Determine the (x, y) coordinate at the center of the cell enclosing the given text.  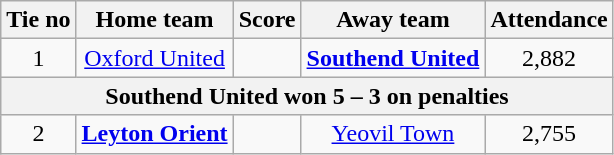
2,882 (549, 58)
2 (38, 134)
Southend United won 5 – 3 on penalties (307, 96)
Tie no (38, 20)
1 (38, 58)
Leyton Orient (154, 134)
Attendance (549, 20)
Southend United (393, 58)
2,755 (549, 134)
Yeovil Town (393, 134)
Oxford United (154, 58)
Score (267, 20)
Away team (393, 20)
Home team (154, 20)
